From the cell containing the given text, extract its center point as [X, Y] coordinate. 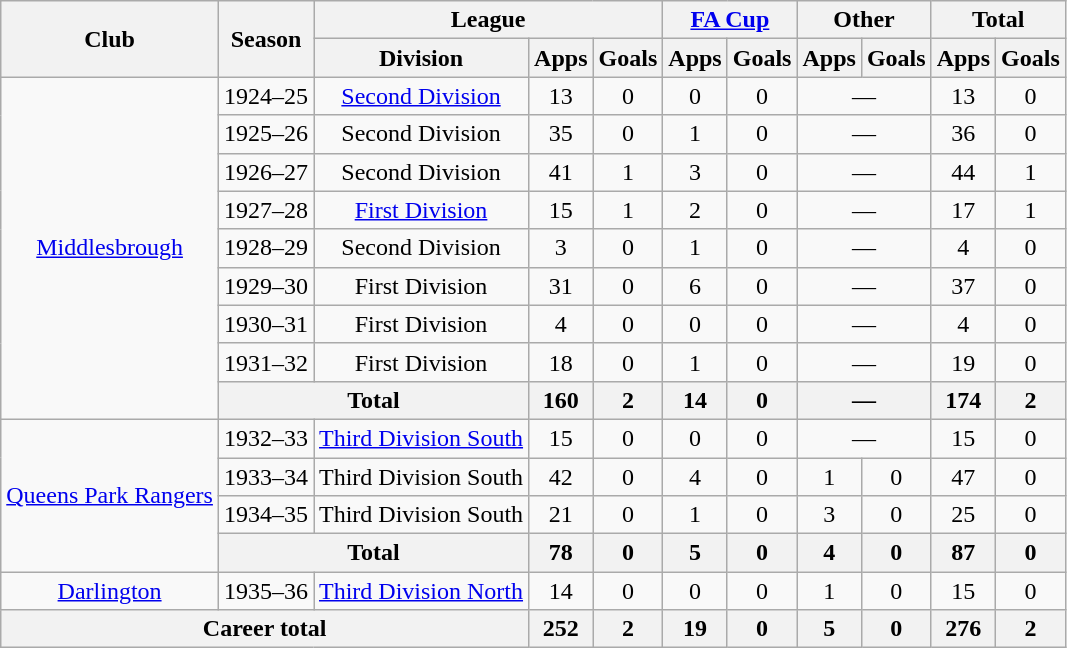
1933–34 [266, 477]
31 [561, 286]
FA Cup [730, 20]
25 [963, 515]
1927–28 [266, 210]
1926–27 [266, 172]
87 [963, 553]
44 [963, 172]
1928–29 [266, 248]
17 [963, 210]
Club [110, 39]
Season [266, 39]
21 [561, 515]
Third Division North [422, 591]
47 [963, 477]
Division [422, 58]
Middlesbrough [110, 248]
78 [561, 553]
42 [561, 477]
Darlington [110, 591]
37 [963, 286]
36 [963, 134]
1924–25 [266, 96]
1934–35 [266, 515]
1930–31 [266, 324]
41 [561, 172]
Career total [265, 629]
1929–30 [266, 286]
18 [561, 362]
35 [561, 134]
1931–32 [266, 362]
1935–36 [266, 591]
Other [864, 20]
6 [695, 286]
174 [963, 400]
1925–26 [266, 134]
Queens Park Rangers [110, 495]
276 [963, 629]
1932–33 [266, 438]
252 [561, 629]
League [488, 20]
160 [561, 400]
